Return (x, y) of the center of cell containing provided text 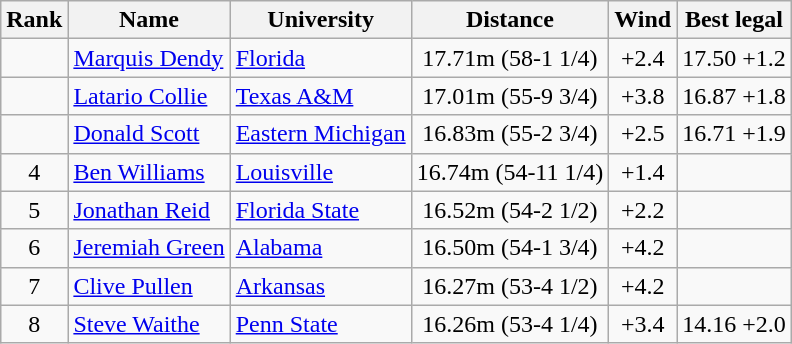
16.83m (55-2 3/4) (510, 134)
Florida (320, 58)
Distance (510, 20)
16.52m (54-2 1/2) (510, 210)
+2.2 (643, 210)
Rank (34, 20)
+2.4 (643, 58)
16.27m (53-4 1/2) (510, 286)
+1.4 (643, 172)
8 (34, 324)
Arkansas (320, 286)
Ben Williams (149, 172)
16.74m (54-11 1/4) (510, 172)
Latario Collie (149, 96)
Alabama (320, 248)
Jeremiah Green (149, 248)
+2.5 (643, 134)
Donald Scott (149, 134)
4 (34, 172)
+3.8 (643, 96)
Texas A&M (320, 96)
+3.4 (643, 324)
Eastern Michigan (320, 134)
Steve Waithe (149, 324)
Jonathan Reid (149, 210)
16.71 +1.9 (734, 134)
Wind (643, 20)
14.16 +2.0 (734, 324)
5 (34, 210)
Penn State (320, 324)
17.50 +1.2 (734, 58)
Marquis Dendy (149, 58)
Clive Pullen (149, 286)
16.87 +1.8 (734, 96)
16.50m (54-1 3/4) (510, 248)
16.26m (53-4 1/4) (510, 324)
Best legal (734, 20)
6 (34, 248)
Name (149, 20)
7 (34, 286)
17.71m (58-1 1/4) (510, 58)
Louisville (320, 172)
Florida State (320, 210)
University (320, 20)
17.01m (55-9 3/4) (510, 96)
